Output the (x, y) coordinate of the center of the cell containing the given text.  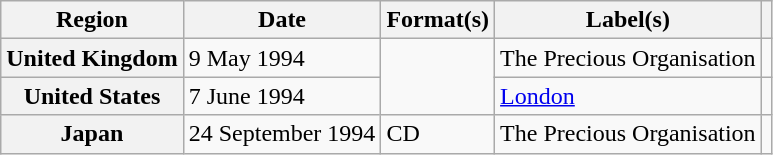
Format(s) (438, 20)
24 September 1994 (282, 134)
Label(s) (628, 20)
United States (92, 96)
Date (282, 20)
CD (438, 134)
9 May 1994 (282, 58)
Japan (92, 134)
United Kingdom (92, 58)
London (628, 96)
Region (92, 20)
7 June 1994 (282, 96)
